Identify which cell holds the provided text, then report its (X, Y) central coordinate. 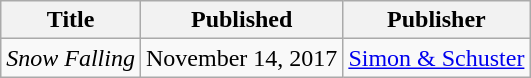
November 14, 2017 (241, 58)
Published (241, 20)
Simon & Schuster (436, 58)
Snow Falling (71, 58)
Title (71, 20)
Publisher (436, 20)
